Identify which cell holds the provided text, then report its [x, y] central coordinate. 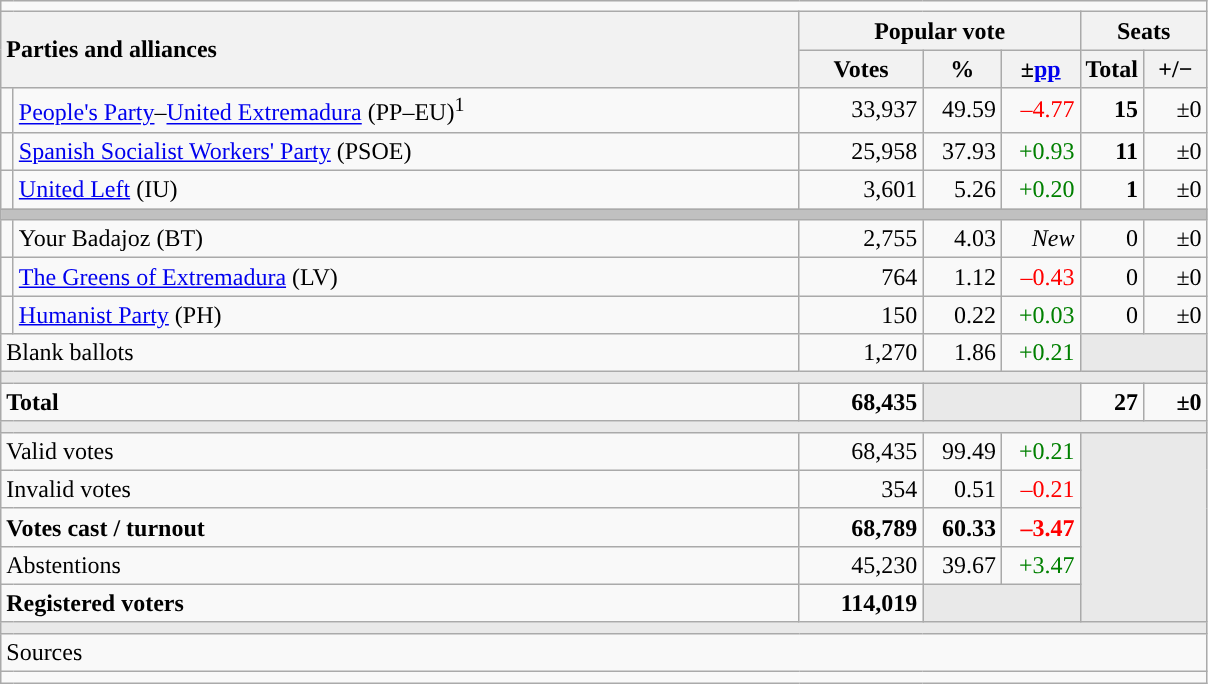
45,230 [861, 565]
114,019 [861, 603]
99.49 [962, 451]
United Left (IU) [406, 190]
+0.03 [1040, 315]
New [1040, 239]
The Greens of Extremadura (LV) [406, 277]
2,755 [861, 239]
People's Party–United Extremadura (PP–EU)1 [406, 110]
Spanish Socialist Workers' Party (PSOE) [406, 151]
1 [1112, 190]
Abstentions [400, 565]
764 [861, 277]
Votes cast / turnout [400, 527]
–0.21 [1040, 489]
11 [1112, 151]
27 [1112, 402]
Valid votes [400, 451]
–0.43 [1040, 277]
1.12 [962, 277]
0.22 [962, 315]
15 [1112, 110]
Parties and alliances [400, 50]
+/− [1176, 69]
4.03 [962, 239]
354 [861, 489]
+0.93 [1040, 151]
Seats [1144, 31]
Votes [861, 69]
49.59 [962, 110]
1,270 [861, 353]
0.51 [962, 489]
5.26 [962, 190]
Invalid votes [400, 489]
39.67 [962, 565]
±pp [1040, 69]
Your Badajoz (BT) [406, 239]
Sources [604, 652]
68,789 [861, 527]
33,937 [861, 110]
+0.20 [1040, 190]
37.93 [962, 151]
60.33 [962, 527]
Popular vote [940, 31]
Blank ballots [400, 353]
Humanist Party (PH) [406, 315]
1.86 [962, 353]
150 [861, 315]
25,958 [861, 151]
3,601 [861, 190]
–3.47 [1040, 527]
+3.47 [1040, 565]
–4.77 [1040, 110]
% [962, 69]
Registered voters [400, 603]
